Determine the [X, Y] coordinate at the center of the cell enclosing the given text.  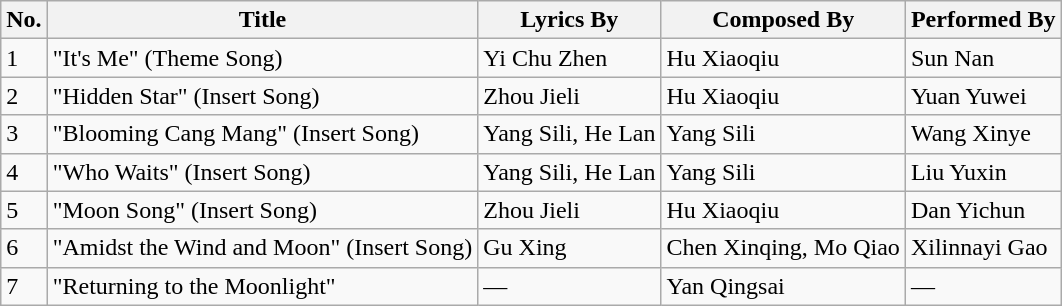
"Blooming Cang Mang" (Insert Song) [262, 134]
2 [24, 96]
"Amidst the Wind and Moon" (Insert Song) [262, 248]
Composed By [783, 20]
5 [24, 210]
Title [262, 20]
Gu Xing [570, 248]
4 [24, 172]
"Hidden Star" (Insert Song) [262, 96]
Sun Nan [983, 58]
"Who Waits" (Insert Song) [262, 172]
6 [24, 248]
7 [24, 286]
Lyrics By [570, 20]
"Returning to the Moonlight" [262, 286]
Liu Yuxin [983, 172]
No. [24, 20]
Chen Xinqing, Mo Qiao [783, 248]
"Moon Song" (Insert Song) [262, 210]
Dan Yichun [983, 210]
3 [24, 134]
1 [24, 58]
Performed By [983, 20]
Yi Chu Zhen [570, 58]
Wang Xinye [983, 134]
Xilinnayi Gao [983, 248]
Yuan Yuwei [983, 96]
"It's Me" (Theme Song) [262, 58]
Yan Qingsai [783, 286]
